Find where the given text appears and provide that cell's center as [X, Y] coordinate. 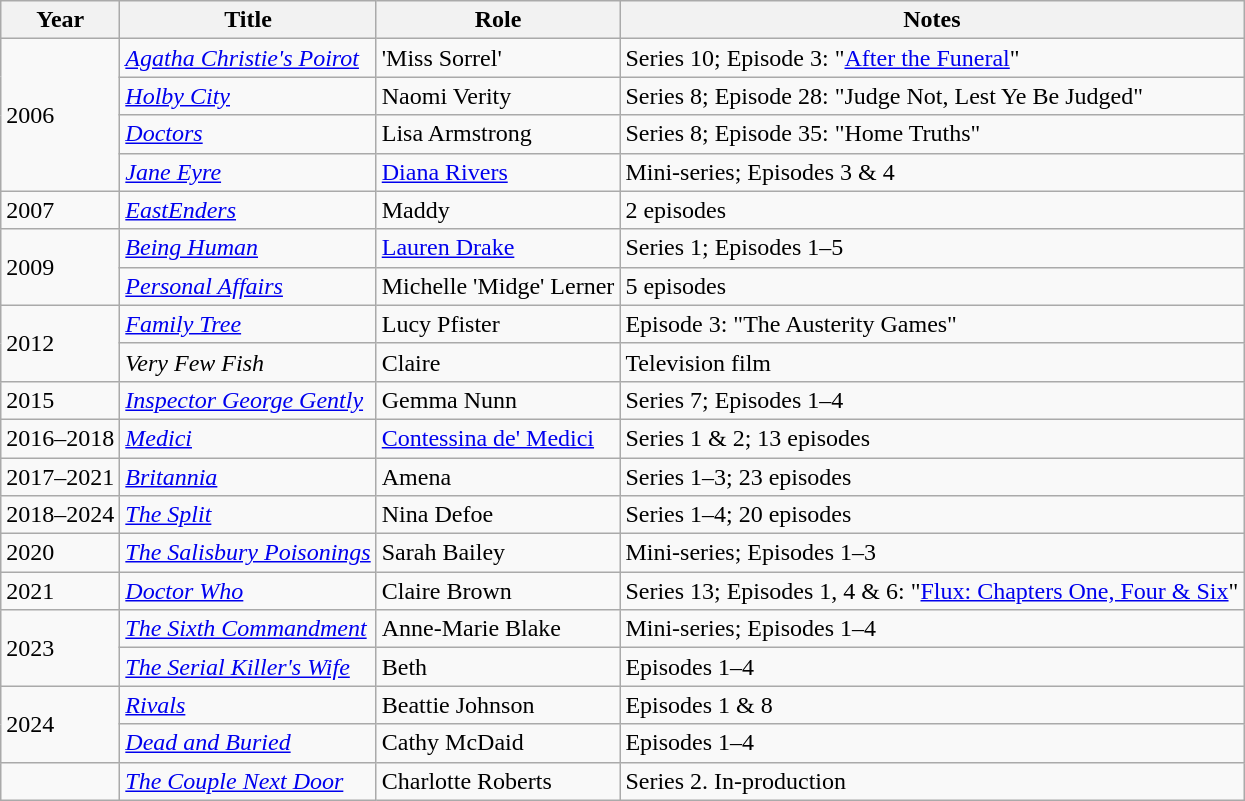
The Sixth Commandment [248, 629]
Mini-series; Episodes 1–3 [932, 553]
Episode 3: "The Austerity Games" [932, 324]
Series 1 & 2; 13 episodes [932, 438]
Inspector George Gently [248, 400]
Episodes 1 & 8 [932, 705]
Contessina de' Medici [498, 438]
2024 [60, 724]
Britannia [248, 477]
The Couple Next Door [248, 781]
Being Human [248, 248]
Very Few Fish [248, 362]
Nina Defoe [498, 515]
5 episodes [932, 286]
Series 8; Episode 28: "Judge Not, Lest Ye Be Judged" [932, 96]
2023 [60, 648]
Family Tree [248, 324]
Lucy Pfister [498, 324]
Agatha Christie's Poirot [248, 58]
Maddy [498, 210]
Charlotte Roberts [498, 781]
Series 10; Episode 3: "After the Funeral" [932, 58]
Series 1–4; 20 episodes [932, 515]
Series 1; Episodes 1–5 [932, 248]
Dead and Buried [248, 743]
Series 2. In-production [932, 781]
Series 1–3; 23 episodes [932, 477]
2 episodes [932, 210]
Claire Brown [498, 591]
Amena [498, 477]
Rivals [248, 705]
EastEnders [248, 210]
2020 [60, 553]
Notes [932, 20]
The Serial Killer's Wife [248, 667]
Holby City [248, 96]
Medici [248, 438]
Personal Affairs [248, 286]
Lisa Armstrong [498, 134]
2021 [60, 591]
Naomi Verity [498, 96]
'Miss Sorrel' [498, 58]
Television film [932, 362]
Claire [498, 362]
Jane Eyre [248, 172]
Anne-Marie Blake [498, 629]
Beattie Johnson [498, 705]
Year [60, 20]
Title [248, 20]
2016–2018 [60, 438]
Doctor Who [248, 591]
2009 [60, 267]
The Salisbury Poisonings [248, 553]
Gemma Nunn [498, 400]
2017–2021 [60, 477]
Role [498, 20]
Cathy McDaid [498, 743]
Series 13; Episodes 1, 4 & 6: "Flux: Chapters One, Four & Six" [932, 591]
2012 [60, 343]
Michelle 'Midge' Lerner [498, 286]
Series 8; Episode 35: "Home Truths" [932, 134]
Series 7; Episodes 1–4 [932, 400]
2015 [60, 400]
Mini-series; Episodes 3 & 4 [932, 172]
Mini-series; Episodes 1–4 [932, 629]
The Split [248, 515]
2006 [60, 115]
Diana Rivers [498, 172]
2018–2024 [60, 515]
Sarah Bailey [498, 553]
2007 [60, 210]
Lauren Drake [498, 248]
Beth [498, 667]
Doctors [248, 134]
